Capture the cell that displays the provided text and extract its [x, y] central coordinate. 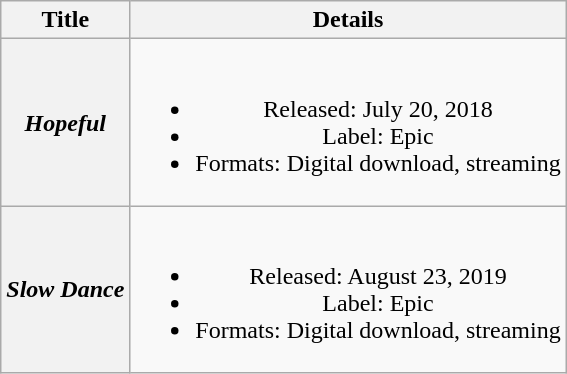
Title [66, 20]
Hopeful [66, 122]
Slow Dance [66, 290]
Details [348, 20]
Released: August 23, 2019Label: EpicFormats: Digital download, streaming [348, 290]
Released: July 20, 2018Label: EpicFormats: Digital download, streaming [348, 122]
